For the text-containing cell, return its midpoint in [x, y] coordinate format. 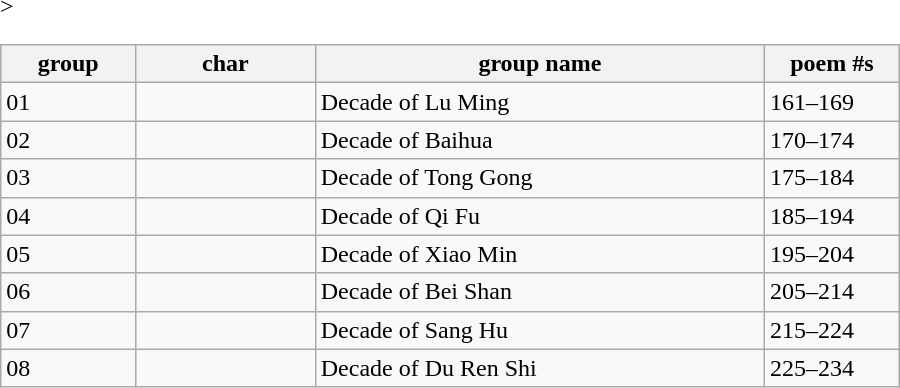
205–214 [832, 292]
07 [68, 330]
poem #s [832, 64]
03 [68, 178]
Decade of Lu Ming [540, 102]
Decade of Baihua [540, 140]
Decade of Du Ren Shi [540, 368]
Decade of Bei Shan [540, 292]
Decade of Qi Fu [540, 216]
02 [68, 140]
group [68, 64]
225–234 [832, 368]
group name [540, 64]
05 [68, 254]
161–169 [832, 102]
Decade of Sang Hu [540, 330]
Decade of Xiao Min [540, 254]
215–224 [832, 330]
175–184 [832, 178]
06 [68, 292]
170–174 [832, 140]
char [226, 64]
08 [68, 368]
185–194 [832, 216]
Decade of Tong Gong [540, 178]
04 [68, 216]
01 [68, 102]
195–204 [832, 254]
